Identify which cell holds the provided text, then report its (x, y) central coordinate. 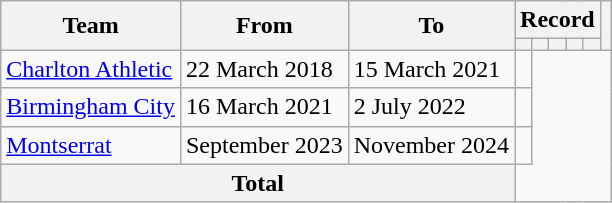
16 March 2021 (264, 107)
Birmingham City (91, 107)
September 2023 (264, 145)
2 July 2022 (431, 107)
From (264, 26)
Montserrat (91, 145)
Total (258, 183)
Charlton Athletic (91, 69)
15 March 2021 (431, 69)
November 2024 (431, 145)
22 March 2018 (264, 69)
To (431, 26)
Team (91, 26)
Record (558, 20)
